Find where the given text appears and provide that cell's center as (X, Y) coordinate. 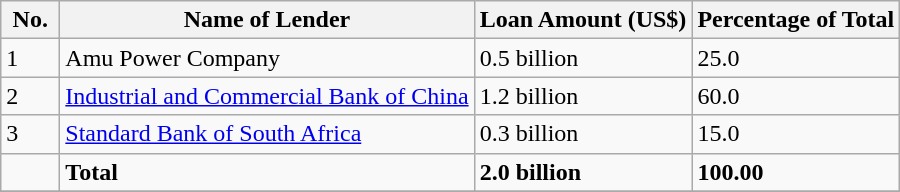
Standard Bank of South Africa (267, 134)
0.5 billion (583, 58)
0.3 billion (583, 134)
3 (30, 134)
2.0 billion (583, 172)
1 (30, 58)
Name of Lender (267, 20)
Industrial and Commercial Bank of China (267, 96)
No. (30, 20)
60.0 (796, 96)
Loan Amount (US$) (583, 20)
2 (30, 96)
25.0 (796, 58)
Total (267, 172)
100.00 (796, 172)
Percentage of Total (796, 20)
Amu Power Company (267, 58)
15.0 (796, 134)
1.2 billion (583, 96)
